Detect which cell encompasses the target text, then output its (x, y) center coordinate. 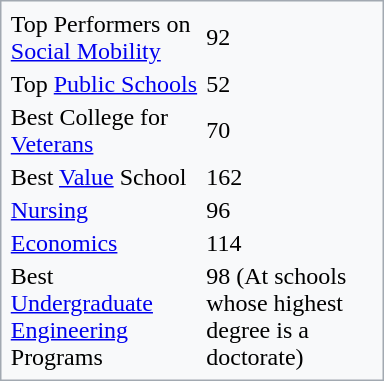
Economics (105, 243)
Nursing (105, 210)
96 (290, 210)
92 (290, 38)
114 (290, 243)
Best Undergraduate Engineering Programs (105, 316)
52 (290, 84)
162 (290, 177)
Top Public Schools (105, 84)
Top Performers on Social Mobility (105, 38)
98 (At schools whose highest degree is a doctorate) (290, 316)
Best Value School (105, 177)
Best College for Veterans (105, 130)
70 (290, 130)
